Extract the (x, y) coordinate from the center of the cell holding the provided text.  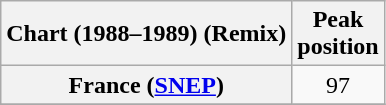
Chart (1988–1989) (Remix) (146, 34)
97 (338, 85)
Peakposition (338, 34)
France (SNEP) (146, 85)
